Search for the cell housing the specified text and yield its [X, Y] center coordinate. 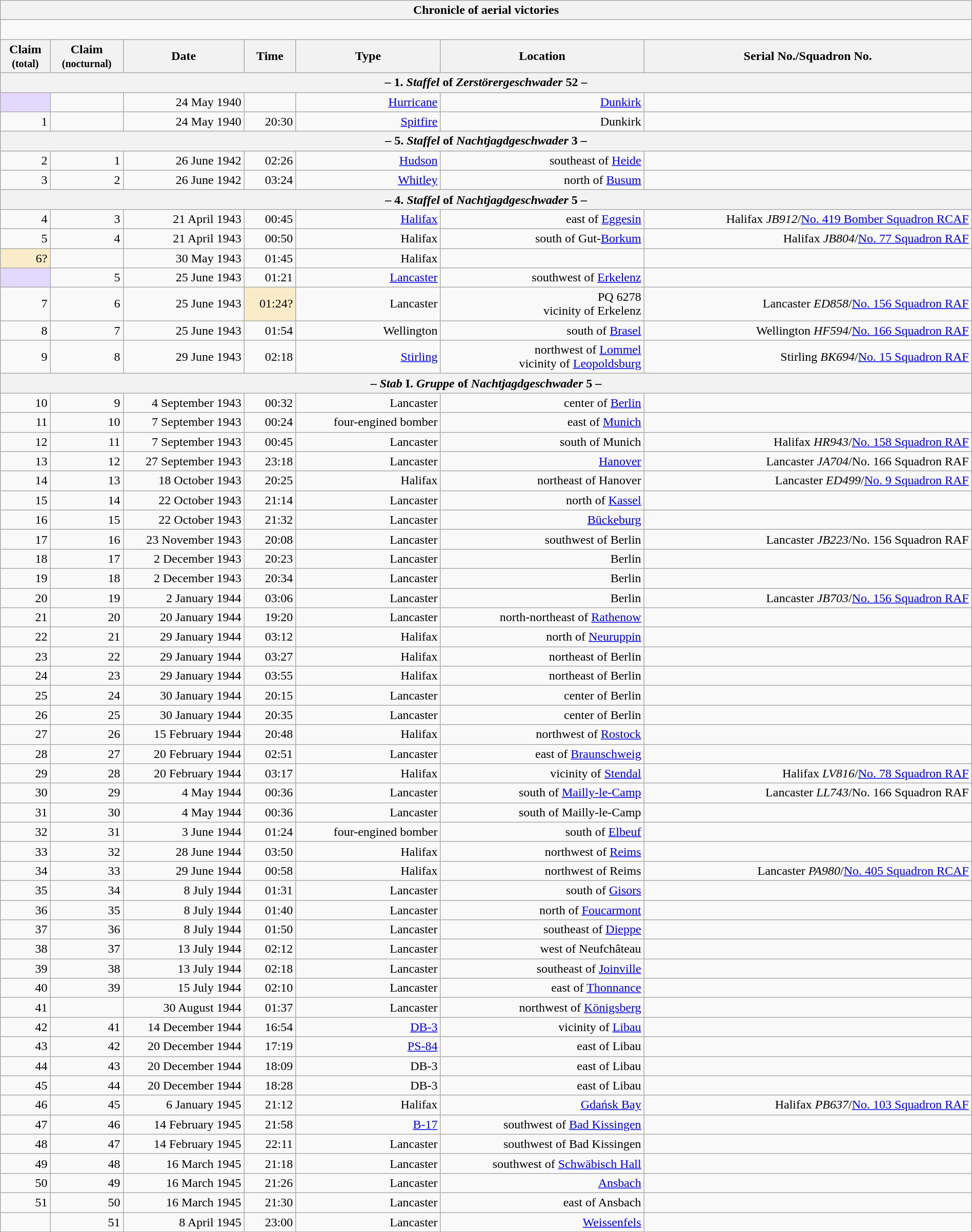
Hanover [542, 461]
Wellington [368, 331]
01:54 [270, 331]
21:58 [270, 1124]
east of Thonnance [542, 988]
Type [368, 56]
Weissenfels [542, 1222]
east of Munich [542, 422]
21:14 [270, 500]
20:48 [270, 734]
40 [26, 988]
16:54 [270, 1027]
18:28 [270, 1085]
south of Gisors [542, 890]
01:21 [270, 278]
Hudson [368, 160]
Lancaster JB223/No. 156 Squadron RAF [808, 539]
PS-84 [368, 1046]
4 September 1943 [184, 403]
23:00 [270, 1222]
south of Brasel [542, 331]
18 October 1943 [184, 481]
3 June 1944 [184, 832]
23 November 1943 [184, 539]
20:30 [270, 121]
20:25 [270, 481]
Lancaster ED858/No. 156 Squadron RAF [808, 304]
north of Foucarmont [542, 910]
20:23 [270, 559]
01:50 [270, 930]
20 January 1944 [184, 618]
20:08 [270, 539]
01:24? [270, 304]
6 January 1945 [184, 1105]
22:11 [270, 1144]
00:58 [270, 871]
Bückeburg [542, 520]
6? [26, 258]
6 [87, 304]
north of Neuruppin [542, 637]
30 May 1943 [184, 258]
Halifax LV816/No. 78 Squadron RAF [808, 773]
2 January 1944 [184, 598]
Lancaster JA704/No. 166 Squadron RAF [808, 461]
23:18 [270, 461]
20:15 [270, 695]
Date [184, 56]
21:18 [270, 1163]
03:27 [270, 656]
B-17 [368, 1124]
east of Ansbach [542, 1202]
01:37 [270, 1008]
03:50 [270, 851]
01:24 [270, 832]
southwest of Berlin [542, 539]
02:10 [270, 988]
south of Gut-Borkum [542, 238]
– 1. Staffel of Zerstörergeschwader 52 – [486, 83]
18:09 [270, 1066]
29 June 1943 [184, 357]
northwest of Rostock [542, 734]
03:06 [270, 598]
20:35 [270, 715]
northwest of Königsberg [542, 1008]
21:30 [270, 1202]
15 July 1944 [184, 988]
Ansbach [542, 1183]
01:40 [270, 910]
01:31 [270, 890]
south of Elbeuf [542, 832]
02:51 [270, 754]
00:32 [270, 403]
19:20 [270, 618]
03:55 [270, 676]
Halifax PB637/No. 103 Squadron RAF [808, 1105]
27 September 1943 [184, 461]
Halifax JB912/No. 419 Bomber Squadron RCAF [808, 219]
north of Kassel [542, 500]
Wellington HF594/No. 166 Squadron RAF [808, 331]
17:19 [270, 1046]
Claim(total) [26, 56]
Stirling [368, 357]
15 February 1944 [184, 734]
east of Braunschweig [542, 754]
Chronicle of aerial victories [486, 10]
02:26 [270, 160]
southeast of Heide [542, 160]
21:32 [270, 520]
Serial No./Squadron No. [808, 56]
east of Eggesin [542, 219]
28 June 1944 [184, 851]
Whitley [368, 180]
Halifax HR943/No. 158 Squadron RAF [808, 442]
20:34 [270, 578]
west of Neufchâteau [542, 949]
Gdańsk Bay [542, 1105]
21:26 [270, 1183]
southeast of Joinville [542, 969]
Lancaster JB703/No. 156 Squadron RAF [808, 598]
north-northeast of Rathenow [542, 618]
02:12 [270, 949]
northeast of Hanover [542, 481]
8 April 1945 [184, 1222]
14 December 1944 [184, 1027]
30 August 1944 [184, 1008]
29 June 1944 [184, 871]
southwest of Schwäbisch Hall [542, 1163]
vicinity of Stendal [542, 773]
Location [542, 56]
– 5. Staffel of Nachtjagdgeschwader 3 – [486, 141]
Lancaster PA980/No. 405 Squadron RCAF [808, 871]
03:17 [270, 773]
Claim(nocturnal) [87, 56]
Time [270, 56]
Spitfire [368, 121]
Hurricane [368, 102]
southeast of Dieppe [542, 930]
Halifax JB804/No. 77 Squadron RAF [808, 238]
vicinity of Libau [542, 1027]
01:45 [270, 258]
00:24 [270, 422]
Stirling BK694/No. 15 Squadron RAF [808, 357]
Lancaster LL743/No. 166 Squadron RAF [808, 793]
03:24 [270, 180]
Lancaster ED499/No. 9 Squadron RAF [808, 481]
PQ 6278vicinity of Erkelenz [542, 304]
00:50 [270, 238]
– 4. Staffel of Nachtjagdgeschwader 5 – [486, 199]
03:12 [270, 637]
northwest of Lommelvicinity of Leopoldsburg [542, 357]
north of Busum [542, 180]
21:12 [270, 1105]
southwest of Erkelenz [542, 278]
– Stab I. Gruppe of Nachtjagdgeschwader 5 – [486, 383]
south of Munich [542, 442]
